Find where the given text appears and provide that cell's center as (x, y) coordinate. 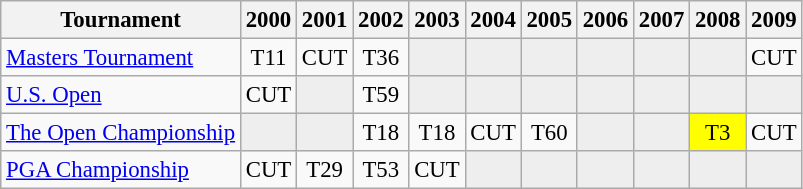
Tournament (121, 20)
U.S. Open (121, 95)
PGA Championship (121, 170)
T53 (381, 170)
T29 (325, 170)
2005 (549, 20)
T36 (381, 58)
T59 (381, 95)
T60 (549, 133)
2009 (774, 20)
The Open Championship (121, 133)
2008 (718, 20)
Masters Tournament (121, 58)
2002 (381, 20)
2006 (605, 20)
2003 (437, 20)
2001 (325, 20)
2004 (493, 20)
2007 (661, 20)
T3 (718, 133)
T11 (268, 58)
2000 (268, 20)
